Pinpoint the cell where the given text exists, returning its [X, Y] midpoint coordinate. 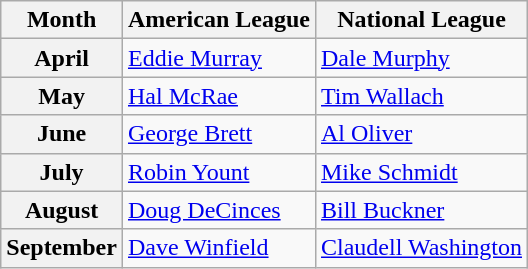
June [62, 134]
Eddie Murray [218, 58]
Claudell Washington [421, 248]
Tim Wallach [421, 96]
April [62, 58]
May [62, 96]
August [62, 210]
Hal McRae [218, 96]
Robin Yount [218, 172]
Doug DeCinces [218, 210]
September [62, 248]
Dale Murphy [421, 58]
July [62, 172]
Bill Buckner [421, 210]
Month [62, 20]
Al Oliver [421, 134]
National League [421, 20]
George Brett [218, 134]
Dave Winfield [218, 248]
Mike Schmidt [421, 172]
American League [218, 20]
